Return (X, Y) of the center of cell containing provided text 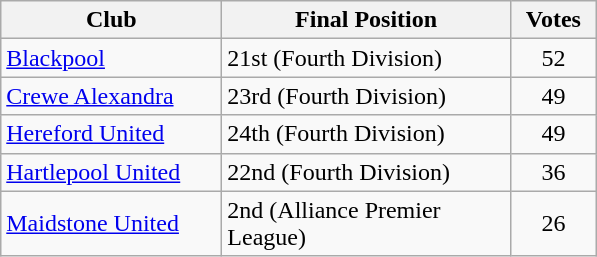
26 (553, 224)
Hereford United (112, 134)
22nd (Fourth Division) (366, 172)
Blackpool (112, 58)
Final Position (366, 20)
36 (553, 172)
Crewe Alexandra (112, 96)
23rd (Fourth Division) (366, 96)
21st (Fourth Division) (366, 58)
Hartlepool United (112, 172)
2nd (Alliance Premier League) (366, 224)
52 (553, 58)
Club (112, 20)
Maidstone United (112, 224)
24th (Fourth Division) (366, 134)
Votes (553, 20)
